Scan for the cell matching the given text and deliver its [X, Y] coordinate at center. 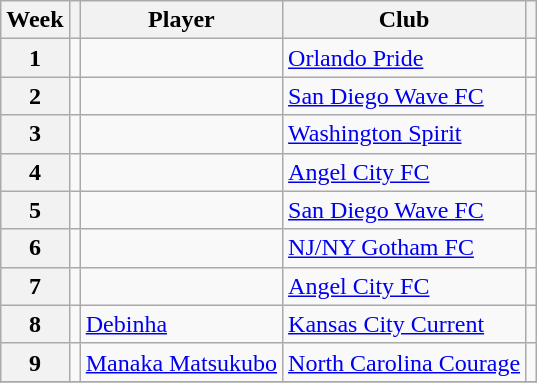
Kansas City Current [404, 324]
Club [404, 20]
Week [35, 20]
9 [35, 362]
8 [35, 324]
Manaka Matsukubo [181, 362]
Debinha [181, 324]
NJ/NY Gotham FC [404, 248]
Washington Spirit [404, 134]
Orlando Pride [404, 58]
3 [35, 134]
Player [181, 20]
2 [35, 96]
7 [35, 286]
4 [35, 172]
6 [35, 248]
5 [35, 210]
1 [35, 58]
North Carolina Courage [404, 362]
